Find where the given text appears and provide that cell's center as (X, Y) coordinate. 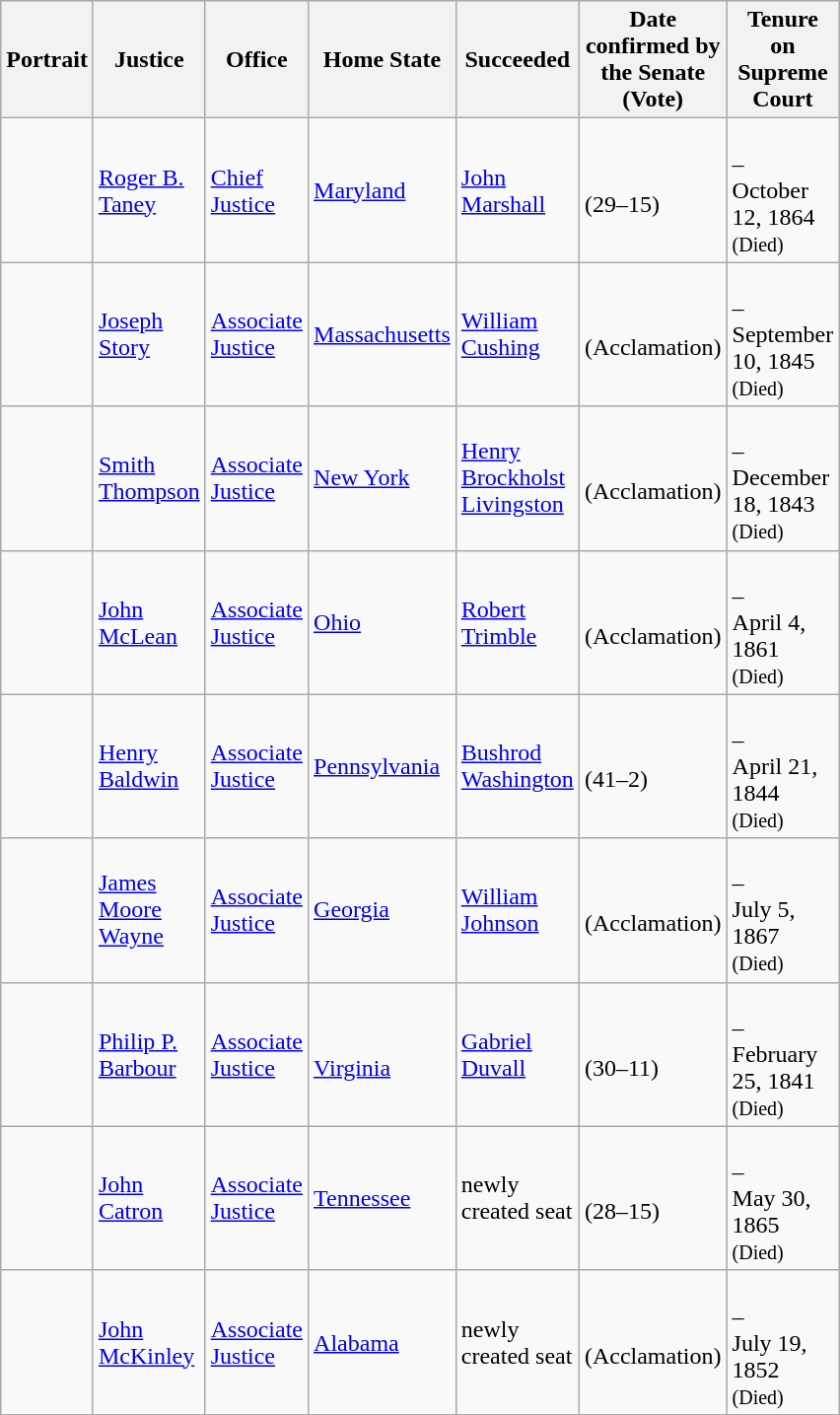
–October 12, 1864(Died) (783, 190)
William Johnson (517, 910)
Roger B. Taney (149, 190)
Tenure on Supreme Court (783, 59)
Georgia (383, 910)
John McKinley (149, 1342)
John Catron (149, 1198)
Virginia (383, 1054)
Philip P. Barbour (149, 1054)
New York (383, 478)
(28–15) (653, 1198)
–February 25, 1841(Died) (783, 1054)
Maryland (383, 190)
Henry Baldwin (149, 766)
James Moore Wayne (149, 910)
–September 10, 1845(Died) (783, 334)
Home State (383, 59)
(30–11) (653, 1054)
Justice (149, 59)
–April 21, 1844(Died) (783, 766)
Date confirmed by the Senate(Vote) (653, 59)
Portrait (47, 59)
–May 30, 1865(Died) (783, 1198)
Chief Justice (256, 190)
John Marshall (517, 190)
Ohio (383, 622)
Tennessee (383, 1198)
–July 5, 1867(Died) (783, 910)
Alabama (383, 1342)
Robert Trimble (517, 622)
John McLean (149, 622)
(41–2) (653, 766)
Smith Thompson (149, 478)
–April 4, 1861(Died) (783, 622)
Bushrod Washington (517, 766)
(29–15) (653, 190)
Office (256, 59)
–July 19, 1852(Died) (783, 1342)
Succeeded (517, 59)
Joseph Story (149, 334)
William Cushing (517, 334)
Massachusetts (383, 334)
Gabriel Duvall (517, 1054)
Henry Brockholst Livingston (517, 478)
–December 18, 1843(Died) (783, 478)
Pennsylvania (383, 766)
